Return [X, Y] of the center of cell containing provided text 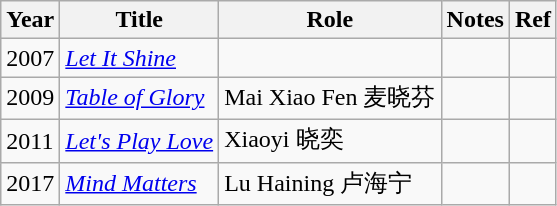
Let It Shine [140, 58]
Notes [475, 20]
Mind Matters [140, 184]
Mai Xiao Fen 麦晓芬 [330, 98]
Ref [532, 20]
Role [330, 20]
Title [140, 20]
Lu Haining 卢海宁 [330, 184]
2017 [30, 184]
2011 [30, 140]
Xiaoyi 晓奕 [330, 140]
Table of Glory [140, 98]
Year [30, 20]
2009 [30, 98]
2007 [30, 58]
Let's Play Love [140, 140]
